Determine the [x, y] coordinate at the center of the cell enclosing the given text.  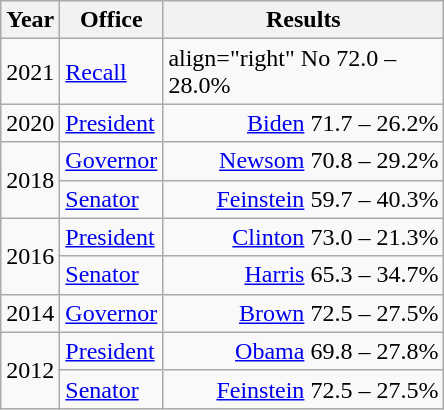
Biden 71.7 – 26.2% [304, 123]
Newsom 70.8 – 29.2% [304, 161]
Office [112, 20]
Obama 69.8 – 27.8% [304, 351]
Brown 72.5 – 27.5% [304, 313]
Harris 65.3 – 34.7% [304, 275]
2018 [30, 180]
Results [304, 20]
align="right" No 72.0 – 28.0% [304, 72]
2021 [30, 72]
2012 [30, 370]
2014 [30, 313]
2020 [30, 123]
2016 [30, 256]
Feinstein 72.5 – 27.5% [304, 389]
Year [30, 20]
Feinstein 59.7 – 40.3% [304, 199]
Clinton 73.0 – 21.3% [304, 237]
Recall [112, 72]
